Locate the cell with the specified text and output its (X, Y) center coordinate. 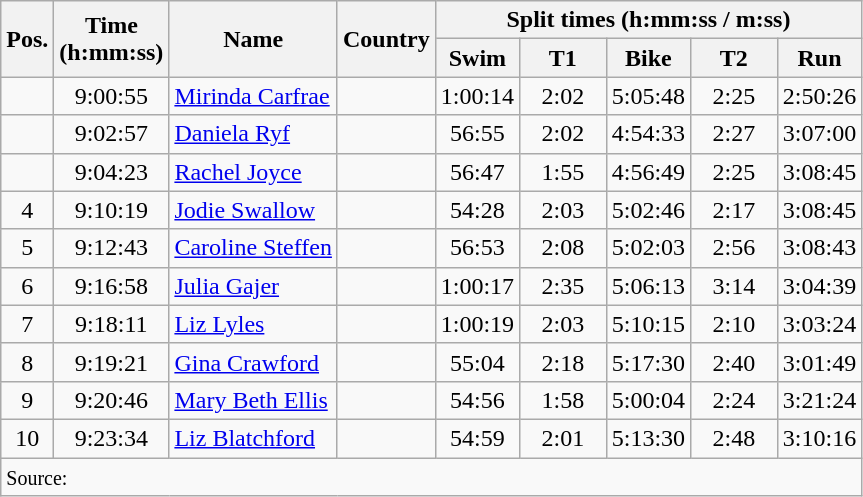
4:56:49 (648, 172)
56:47 (477, 172)
9:19:21 (112, 362)
3:14 (734, 286)
Gina Crawford (254, 362)
T2 (734, 58)
3:10:16 (819, 438)
3:01:49 (819, 362)
Run (819, 58)
Mirinda Carfrae (254, 96)
2:18 (564, 362)
55:04 (477, 362)
2:01 (564, 438)
2:40 (734, 362)
5:02:03 (648, 248)
2:24 (734, 400)
9:12:43 (112, 248)
9:00:55 (112, 96)
Source: (432, 477)
1:00:19 (477, 324)
2:17 (734, 210)
5:06:13 (648, 286)
8 (28, 362)
3:04:39 (819, 286)
2:10 (734, 324)
9:10:19 (112, 210)
9:04:23 (112, 172)
54:28 (477, 210)
5:13:30 (648, 438)
1:00:14 (477, 96)
9:18:11 (112, 324)
Swim (477, 58)
9:02:57 (112, 134)
2:50:26 (819, 96)
5:00:04 (648, 400)
Julia Gajer (254, 286)
Daniela Ryf (254, 134)
5 (28, 248)
54:59 (477, 438)
Mary Beth Ellis (254, 400)
5:05:48 (648, 96)
7 (28, 324)
3:07:00 (819, 134)
T1 (564, 58)
9:20:46 (112, 400)
6 (28, 286)
3:21:24 (819, 400)
9:16:58 (112, 286)
Liz Lyles (254, 324)
56:55 (477, 134)
Time(h:mm:ss) (112, 39)
Liz Blatchford (254, 438)
Jodie Swallow (254, 210)
Bike (648, 58)
9:23:34 (112, 438)
3:08:43 (819, 248)
1:55 (564, 172)
Pos. (28, 39)
Rachel Joyce (254, 172)
2:27 (734, 134)
Name (254, 39)
2:56 (734, 248)
54:56 (477, 400)
4 (28, 210)
5:02:46 (648, 210)
2:48 (734, 438)
5:17:30 (648, 362)
56:53 (477, 248)
4:54:33 (648, 134)
2:35 (564, 286)
1:00:17 (477, 286)
9 (28, 400)
Country (386, 39)
1:58 (564, 400)
2:08 (564, 248)
5:10:15 (648, 324)
Split times (h:mm:ss / m:ss) (648, 20)
Caroline Steffen (254, 248)
3:03:24 (819, 324)
10 (28, 438)
